Identify which cell holds the provided text, then report its (x, y) central coordinate. 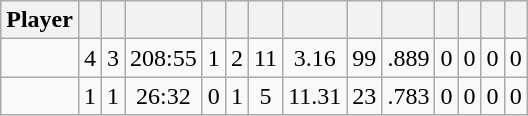
11.31 (315, 96)
.889 (408, 58)
Player (40, 20)
5 (265, 96)
2 (236, 58)
208:55 (164, 58)
3.16 (315, 58)
3 (114, 58)
99 (364, 58)
4 (90, 58)
11 (265, 58)
.783 (408, 96)
23 (364, 96)
26:32 (164, 96)
